Pinpoint the cell where the given text exists, returning its [X, Y] midpoint coordinate. 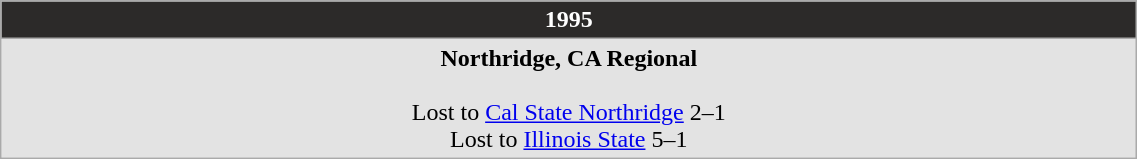
1995 [569, 20]
Northridge, CA RegionalLost to Cal State Northridge 2–1 Lost to Illinois State 5–1 [569, 98]
